Extract the [X, Y] coordinate from the center of the cell holding the provided text.  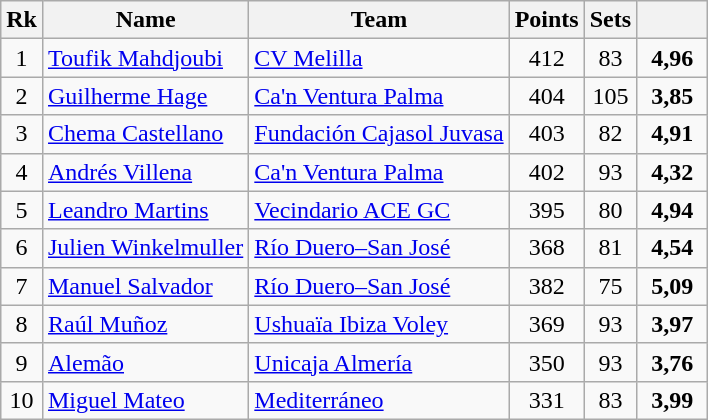
Team [379, 20]
3,99 [672, 400]
3,85 [672, 96]
350 [546, 362]
9 [22, 362]
Unicaja Almería [379, 362]
Rk [22, 20]
3,97 [672, 324]
5,09 [672, 286]
4 [22, 172]
369 [546, 324]
Mediterráneo [379, 400]
Toufik Mahdjoubi [145, 58]
81 [610, 248]
Alemão [145, 362]
2 [22, 96]
105 [610, 96]
3,76 [672, 362]
4,54 [672, 248]
Name [145, 20]
10 [22, 400]
80 [610, 210]
4,96 [672, 58]
404 [546, 96]
4,32 [672, 172]
8 [22, 324]
CV Melilla [379, 58]
3 [22, 134]
Points [546, 20]
Ushuaïa Ibiza Voley [379, 324]
75 [610, 286]
Sets [610, 20]
Leandro Martins [145, 210]
368 [546, 248]
4,91 [672, 134]
7 [22, 286]
403 [546, 134]
Miguel Mateo [145, 400]
Andrés Villena [145, 172]
402 [546, 172]
Manuel Salvador [145, 286]
Guilherme Hage [145, 96]
Vecindario ACE GC [379, 210]
382 [546, 286]
4,94 [672, 210]
6 [22, 248]
395 [546, 210]
Chema Castellano [145, 134]
Fundación Cajasol Juvasa [379, 134]
331 [546, 400]
82 [610, 134]
Raúl Muñoz [145, 324]
412 [546, 58]
1 [22, 58]
Julien Winkelmuller [145, 248]
5 [22, 210]
